Search for the cell housing the specified text and yield its (X, Y) center coordinate. 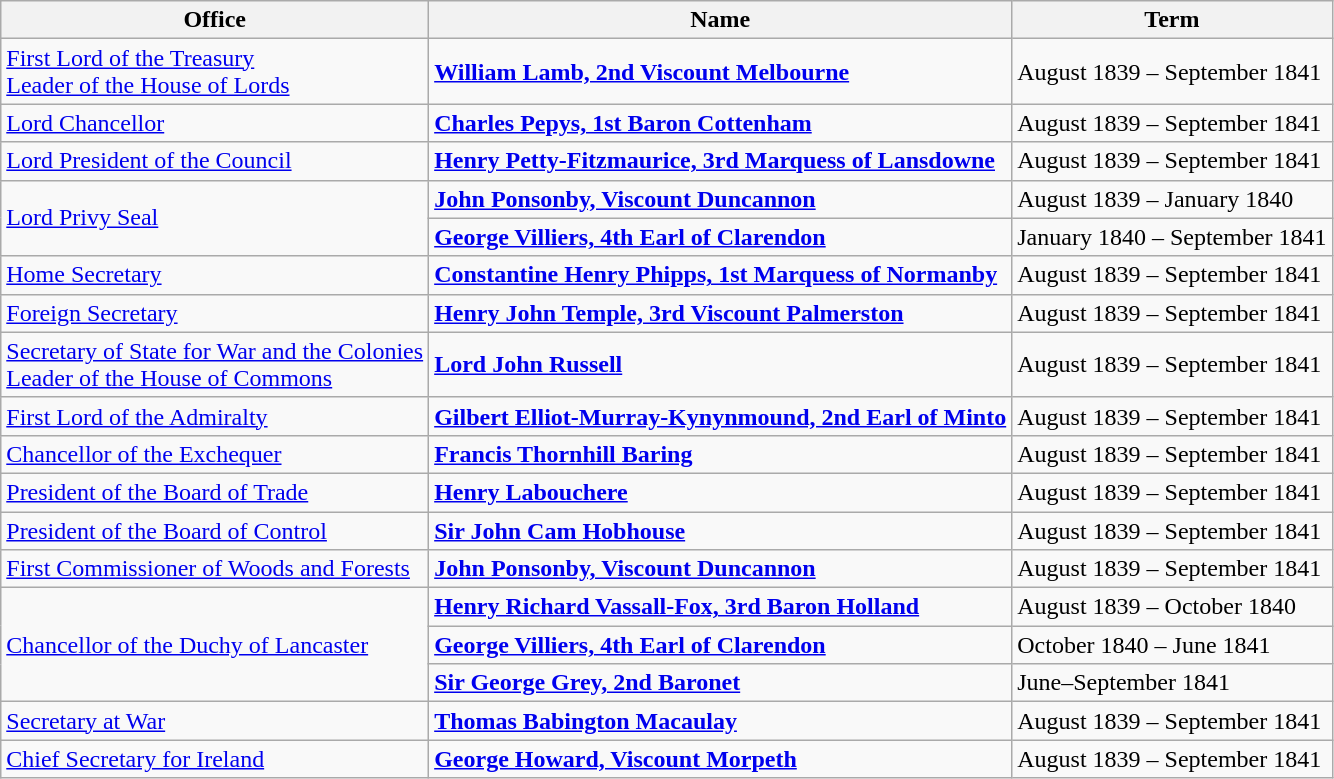
Francis Thornhill Baring (720, 454)
Office (215, 20)
First Lord of the TreasuryLeader of the House of Lords (215, 72)
Chancellor of the Duchy of Lancaster (215, 645)
George Howard, Viscount Morpeth (720, 759)
President of the Board of Control (215, 531)
August 1839 – January 1840 (1172, 199)
First Lord of the Admiralty (215, 416)
William Lamb, 2nd Viscount Melbourne (720, 72)
Sir George Grey, 2nd Baronet (720, 683)
Foreign Secretary (215, 313)
Chancellor of the Exchequer (215, 454)
First Commissioner of Woods and Forests (215, 569)
Term (1172, 20)
Henry Labouchere (720, 492)
August 1839 – October 1840 (1172, 607)
Henry John Temple, 3rd Viscount Palmerston (720, 313)
October 1840 – June 1841 (1172, 645)
Home Secretary (215, 275)
Secretary of State for War and the ColoniesLeader of the House of Commons (215, 364)
Name (720, 20)
Lord John Russell (720, 364)
Chief Secretary for Ireland (215, 759)
Thomas Babington Macaulay (720, 721)
Henry Richard Vassall-Fox, 3rd Baron Holland (720, 607)
Constantine Henry Phipps, 1st Marquess of Normanby (720, 275)
Henry Petty-Fitzmaurice, 3rd Marquess of Lansdowne (720, 161)
Charles Pepys, 1st Baron Cottenham (720, 123)
President of the Board of Trade (215, 492)
Lord Chancellor (215, 123)
Secretary at War (215, 721)
Lord Privy Seal (215, 218)
Sir John Cam Hobhouse (720, 531)
January 1840 – September 1841 (1172, 237)
Gilbert Elliot-Murray-Kynynmound, 2nd Earl of Minto (720, 416)
Lord President of the Council (215, 161)
June–September 1841 (1172, 683)
